Determine the (X, Y) coordinate at the center of the cell enclosing the given text.  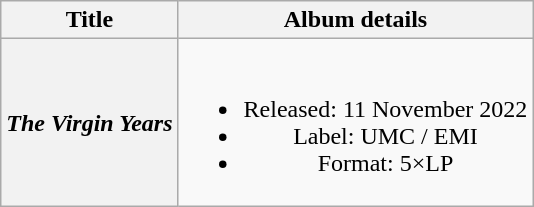
The Virgin Years (90, 122)
Released: 11 November 2022Label: UMC / EMIFormat: 5×LP (356, 122)
Album details (356, 20)
Title (90, 20)
